Determine the (x, y) coordinate at the center of the cell enclosing the given text.  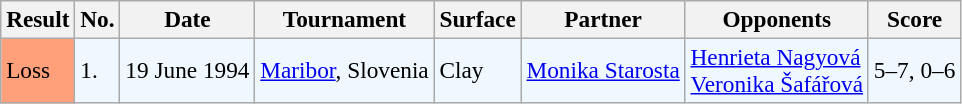
19 June 1994 (188, 70)
Clay (478, 70)
No. (98, 19)
5–7, 0–6 (914, 70)
Result (38, 19)
Loss (38, 70)
Tournament (344, 19)
Monika Starosta (603, 70)
Score (914, 19)
Partner (603, 19)
Date (188, 19)
Opponents (776, 19)
Henrieta Nagyová Veronika Šafářová (776, 70)
Maribor, Slovenia (344, 70)
1. (98, 70)
Surface (478, 19)
